Identify which cell holds the provided text, then report its (x, y) central coordinate. 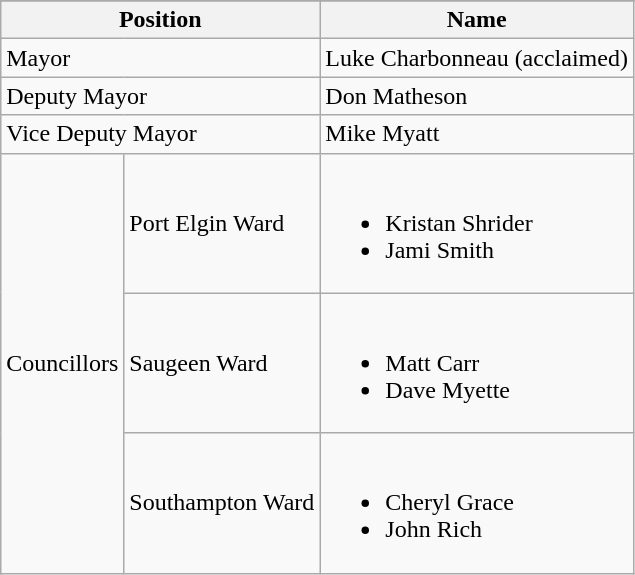
Name (477, 20)
Luke Charbonneau (acclaimed) (477, 58)
Mike Myatt (477, 134)
Port Elgin Ward (222, 223)
Position (160, 20)
Vice Deputy Mayor (160, 134)
Saugeen Ward (222, 363)
Southampton Ward (222, 503)
Don Matheson (477, 96)
Matt CarrDave Myette (477, 363)
Cheryl GraceJohn Rich (477, 503)
Deputy Mayor (160, 96)
Councillors (62, 363)
Mayor (160, 58)
Kristan ShriderJami Smith (477, 223)
